Find where the given text appears and provide that cell's center as (X, Y) coordinate. 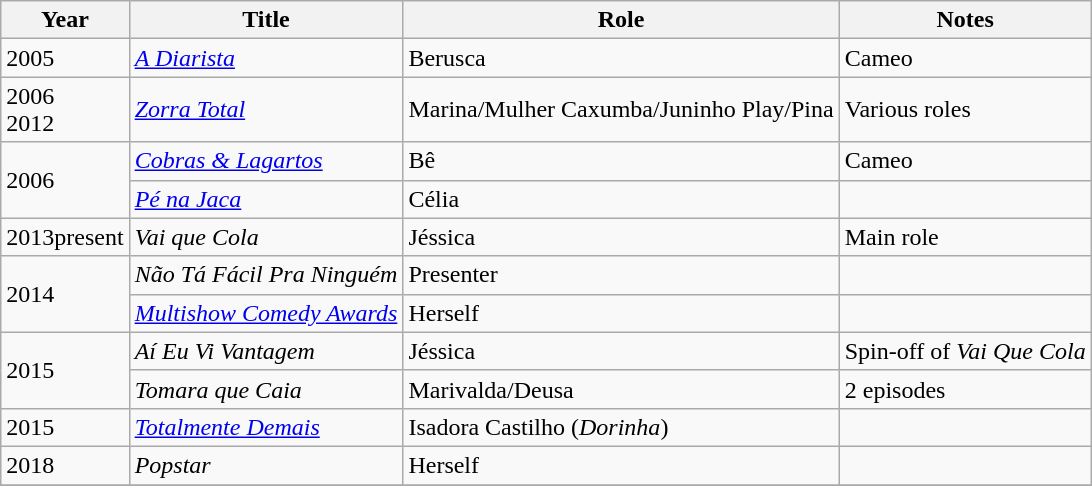
Vai que Cola (266, 237)
Role (621, 20)
Não Tá Fácil Pra Ninguém (266, 275)
Year (65, 20)
Multishow Comedy Awards (266, 313)
Pé na Jaca (266, 199)
Popstar (266, 465)
Presenter (621, 275)
Marivalda/Deusa (621, 389)
Various roles (965, 110)
Bê (621, 161)
Tomara que Caia (266, 389)
2006 (65, 180)
Zorra Total (266, 110)
2005 (65, 58)
2018 (65, 465)
Totalmente Demais (266, 427)
Title (266, 20)
20062012 (65, 110)
Berusca (621, 58)
2014 (65, 294)
Isadora Castilho (Dorinha) (621, 427)
Marina/Mulher Caxumba/Juninho Play/Pina (621, 110)
Notes (965, 20)
Célia (621, 199)
A Diarista (266, 58)
Aí Eu Vi Vantagem (266, 351)
Cobras & Lagartos (266, 161)
2 episodes (965, 389)
Main role (965, 237)
2013present (65, 237)
Spin-off of Vai Que Cola (965, 351)
